Output the [X, Y] coordinate of the center of the cell containing the given text.  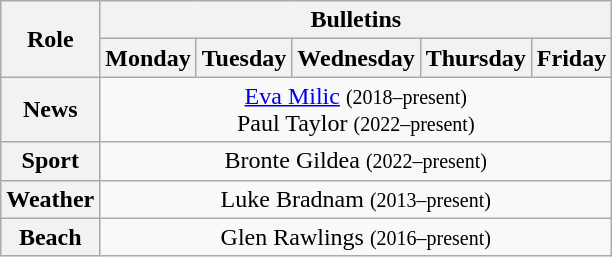
Weather [50, 199]
Beach [50, 237]
Glen Rawlings (2016–present) [356, 237]
Friday [571, 58]
Bulletins [356, 20]
Thursday [476, 58]
Wednesday [356, 58]
Luke Bradnam (2013–present) [356, 199]
Bronte Gildea (2022–present) [356, 161]
Role [50, 39]
Monday [148, 58]
News [50, 110]
Eva Milic (2018–present)Paul Taylor (2022–present) [356, 110]
Tuesday [244, 58]
Sport [50, 161]
